Scan for the cell matching the given text and deliver its [x, y] coordinate at center. 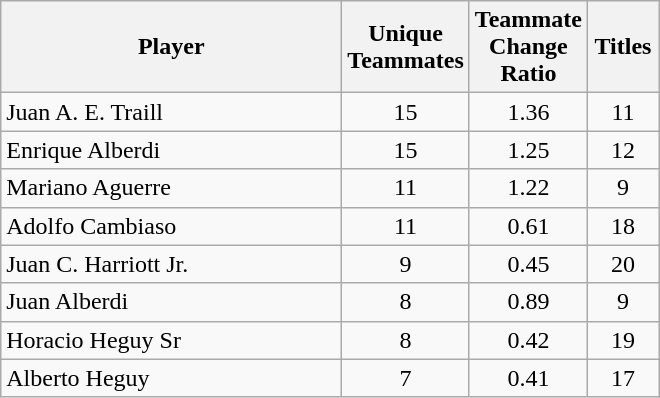
1.36 [528, 112]
Titles [622, 47]
0.42 [528, 340]
Enrique Alberdi [172, 150]
19 [622, 340]
Juan Alberdi [172, 302]
Juan A. E. Traill [172, 112]
Juan C. Harriott Jr. [172, 264]
Alberto Heguy [172, 378]
Adolfo Cambiaso [172, 226]
20 [622, 264]
0.45 [528, 264]
Horacio Heguy Sr [172, 340]
0.41 [528, 378]
18 [622, 226]
17 [622, 378]
0.89 [528, 302]
Unique Teammates [406, 47]
Mariano Aguerre [172, 188]
Player [172, 47]
1.25 [528, 150]
Teammate Change Ratio [528, 47]
7 [406, 378]
12 [622, 150]
1.22 [528, 188]
0.61 [528, 226]
